Output the [x, y] coordinate of the center of the cell containing the given text.  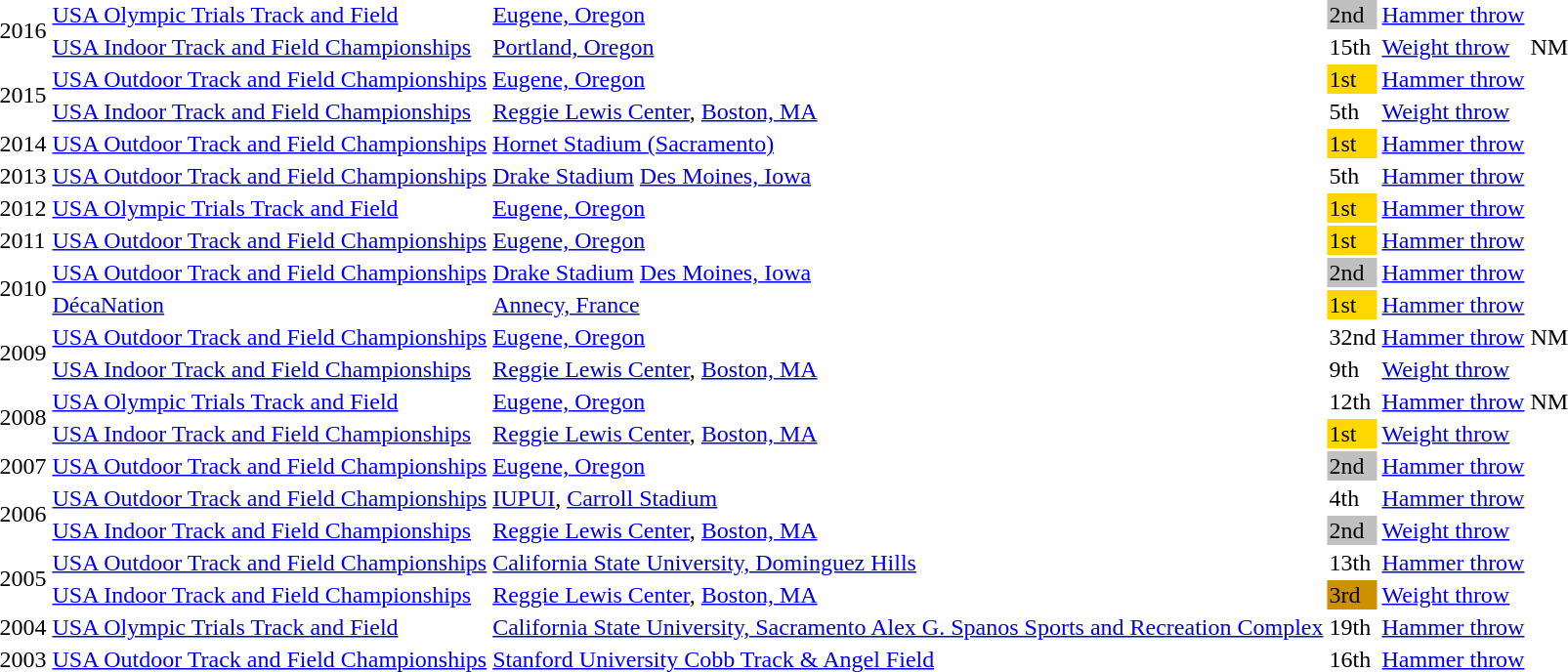
Portland, Oregon [909, 47]
19th [1352, 627]
Annecy, France [909, 305]
9th [1352, 369]
California State University, Dominguez Hills [909, 563]
4th [1352, 498]
Hornet Stadium (Sacramento) [909, 144]
12th [1352, 401]
IUPUI, Carroll Stadium [909, 498]
DécaNation [270, 305]
15th [1352, 47]
3rd [1352, 595]
California State University, Sacramento Alex G. Spanos Sports and Recreation Complex [909, 627]
13th [1352, 563]
32nd [1352, 337]
